For the text-containing cell, return its midpoint in [x, y] coordinate format. 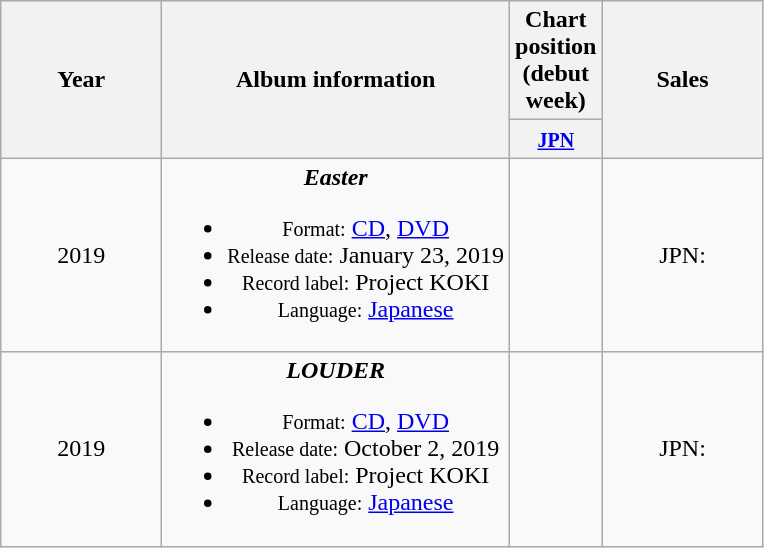
Chart position (debut week) [556, 60]
Year [82, 80]
LOUDERFormat: CD, DVDRelease date: October 2, 2019Record label: Project KOKILanguage: Japanese [336, 449]
Album information [336, 80]
Sales [682, 80]
EasterFormat: CD, DVDRelease date: January 23, 2019Record label: Project KOKILanguage: Japanese [336, 255]
JPN [556, 139]
